Locate the cell with the specified text and output its (x, y) center coordinate. 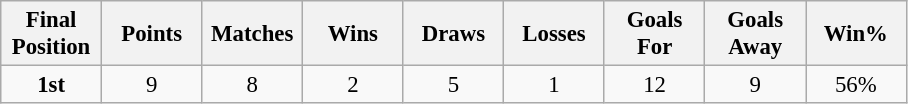
5 (454, 85)
Draws (454, 34)
56% (856, 85)
Points (152, 34)
Matches (252, 34)
Wins (354, 34)
8 (252, 85)
Win% (856, 34)
2 (354, 85)
Final Position (52, 34)
Goals For (654, 34)
1 (554, 85)
1st (52, 85)
Losses (554, 34)
Goals Away (756, 34)
12 (654, 85)
